Extract the [X, Y] coordinate from the center of the cell holding the provided text.  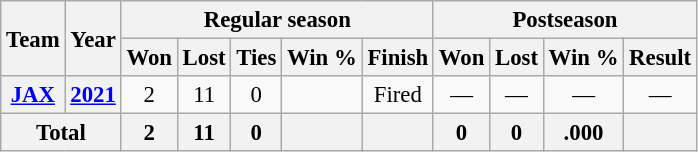
Fired [398, 95]
.000 [583, 133]
Result [660, 58]
2021 [93, 95]
Ties [256, 58]
Postseason [564, 20]
Regular season [277, 20]
Year [93, 38]
JAX [33, 95]
Finish [398, 58]
Team [33, 38]
Total [61, 133]
